Find where the given text appears and provide that cell's center as [x, y] coordinate. 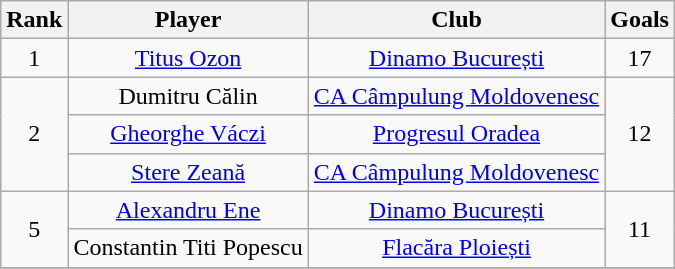
1 [34, 58]
Goals [640, 20]
Flacăra Ploiești [456, 248]
Stere Zeană [188, 172]
Rank [34, 20]
Player [188, 20]
12 [640, 134]
Constantin Titi Popescu [188, 248]
5 [34, 229]
Alexandru Ene [188, 210]
Progresul Oradea [456, 134]
Titus Ozon [188, 58]
Club [456, 20]
11 [640, 229]
Dumitru Călin [188, 96]
Gheorghe Váczi [188, 134]
2 [34, 134]
17 [640, 58]
